Scan for the cell matching the given text and deliver its (X, Y) coordinate at center. 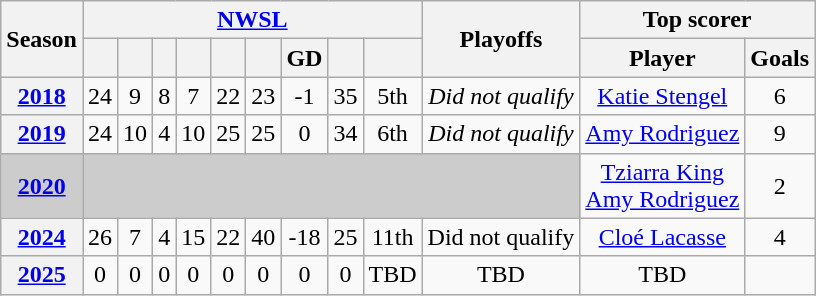
GD (304, 58)
40 (264, 237)
-1 (304, 96)
2025 (42, 275)
15 (194, 237)
Season (42, 39)
2019 (42, 134)
6th (392, 134)
Top scorer (698, 20)
6 (780, 96)
-18 (304, 237)
NWSL (252, 20)
34 (346, 134)
2018 (42, 96)
Player (662, 58)
2024 (42, 237)
26 (100, 237)
35 (346, 96)
2020 (42, 186)
Tziarra King Amy Rodriguez (662, 186)
Goals (780, 58)
23 (264, 96)
2 (780, 186)
8 (164, 96)
Amy Rodriguez (662, 134)
5th (392, 96)
11th (392, 237)
Cloé Lacasse (662, 237)
Katie Stengel (662, 96)
Playoffs (501, 39)
